Find where the given text appears and provide that cell's center as (x, y) coordinate. 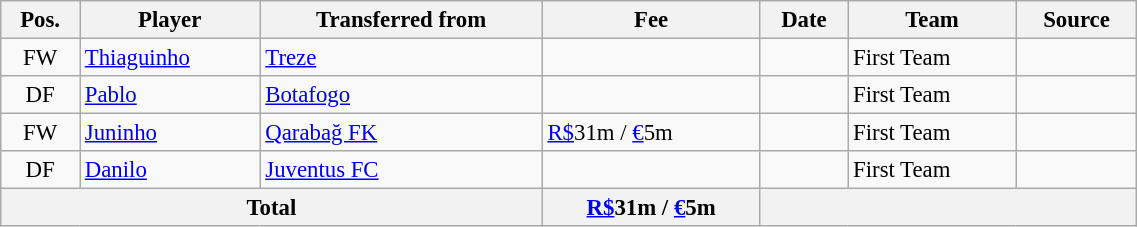
Transferred from (401, 20)
Juventus FC (401, 170)
Player (170, 20)
Pos. (40, 20)
Juninho (170, 133)
Pablo (170, 95)
Fee (651, 20)
Thiaguinho (170, 58)
Danilo (170, 170)
Total (272, 208)
Botafogo (401, 95)
Team (932, 20)
Source (1076, 20)
Qarabağ FK (401, 133)
Treze (401, 58)
Date (804, 20)
